Return the (X, Y) coordinate for the center point of the cell that contains the specified text.  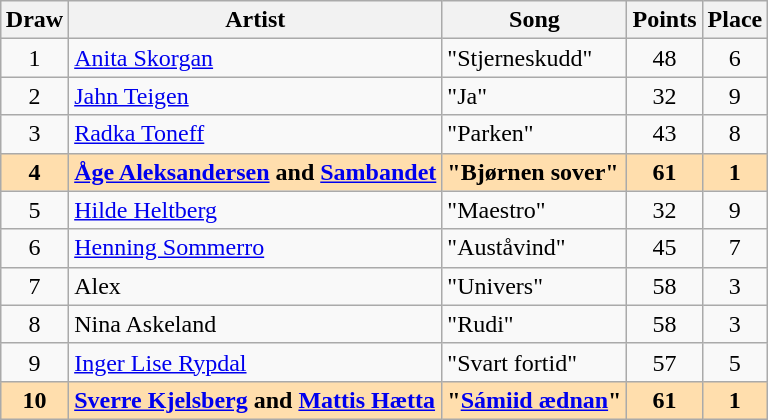
4 (34, 172)
Sverre Kjelsberg and Mattis Hætta (256, 400)
Anita Skorgan (256, 58)
Jahn Teigen (256, 96)
"Maestro" (534, 210)
Hilde Heltberg (256, 210)
"Sámiid ædnan" (534, 400)
"Auståvind" (534, 248)
45 (664, 248)
"Rudi" (534, 324)
57 (664, 362)
Åge Aleksandersen and Sambandet (256, 172)
43 (664, 134)
48 (664, 58)
"Bjørnen sover" (534, 172)
Nina Askeland (256, 324)
"Svart fortid" (534, 362)
"Ja" (534, 96)
Henning Sommerro (256, 248)
Artist (256, 20)
Place (735, 20)
Points (664, 20)
10 (34, 400)
"Stjerneskudd" (534, 58)
Inger Lise Rypdal (256, 362)
Song (534, 20)
2 (34, 96)
Alex (256, 286)
Draw (34, 20)
"Univers" (534, 286)
Radka Toneff (256, 134)
"Parken" (534, 134)
